Capture the cell that displays the provided text and extract its [x, y] central coordinate. 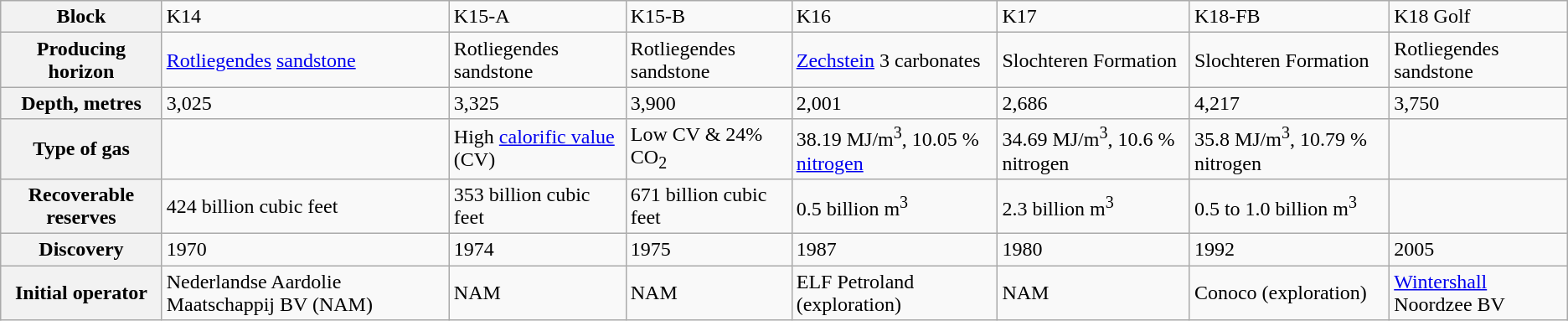
2,001 [895, 103]
3,900 [709, 103]
K18 Golf [1479, 17]
Producing horizon [81, 60]
Zechstein 3 carbonates [895, 60]
K14 [305, 17]
K16 [895, 17]
2,686 [1094, 103]
35.8 MJ/m3, 10.79 % nitrogen [1289, 149]
K15-A [538, 17]
K15-B [709, 17]
1992 [1289, 250]
Depth, metres [81, 103]
424 billion cubic feet [305, 206]
3,025 [305, 103]
1987 [895, 250]
3,325 [538, 103]
Discovery [81, 250]
671 billion cubic feet [709, 206]
1970 [305, 250]
1974 [538, 250]
K18-FB [1289, 17]
38.19 MJ/m3, 10.05 % nitrogen [895, 149]
4,217 [1289, 103]
0.5 to 1.0 billion m3 [1289, 206]
Block [81, 17]
Wintershall Noordzee BV [1479, 293]
2005 [1479, 250]
34.69 MJ/m3, 10.6 % nitrogen [1094, 149]
Type of gas [81, 149]
1975 [709, 250]
Low CV & 24% CO2 [709, 149]
2.3 billion m3 [1094, 206]
Conoco (exploration) [1289, 293]
Initial operator [81, 293]
High calorific value (CV) [538, 149]
1980 [1094, 250]
Nederlandse Aardolie Maatschappij BV (NAM) [305, 293]
3,750 [1479, 103]
353 billion cubic feet [538, 206]
ELF Petroland (exploration) [895, 293]
K17 [1094, 17]
0.5 billion m3 [895, 206]
Recoverable reserves [81, 206]
